For the text-containing cell, return its midpoint in [x, y] coordinate format. 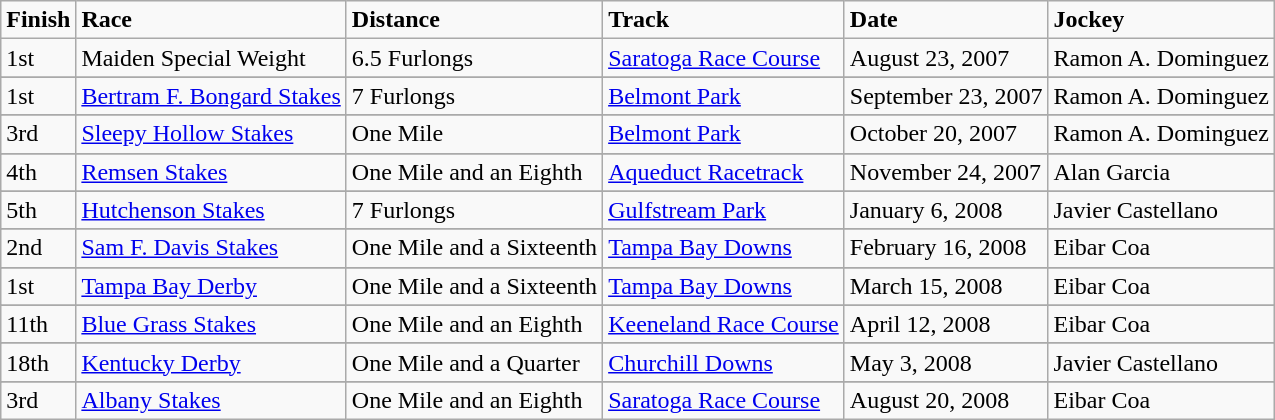
Keeneland Race Course [724, 324]
Albany Stakes [211, 400]
Track [724, 20]
November 24, 2007 [946, 172]
Finish [38, 20]
Date [946, 20]
Kentucky Derby [211, 362]
5th [38, 210]
One Mile and a Quarter [474, 362]
4th [38, 172]
Bertram F. Bongard Stakes [211, 96]
One Mile [474, 134]
August 23, 2007 [946, 58]
2nd [38, 248]
Sam F. Davis Stakes [211, 248]
Distance [474, 20]
May 3, 2008 [946, 362]
Tampa Bay Derby [211, 286]
April 12, 2008 [946, 324]
Remsen Stakes [211, 172]
Hutchenson Stakes [211, 210]
August 20, 2008 [946, 400]
March 15, 2008 [946, 286]
February 16, 2008 [946, 248]
Jockey [1161, 20]
January 6, 2008 [946, 210]
18th [38, 362]
Aqueduct Racetrack [724, 172]
Alan Garcia [1161, 172]
Maiden Special Weight [211, 58]
October 20, 2007 [946, 134]
Race [211, 20]
Blue Grass Stakes [211, 324]
Churchill Downs [724, 362]
Sleepy Hollow Stakes [211, 134]
Gulfstream Park [724, 210]
11th [38, 324]
September 23, 2007 [946, 96]
6.5 Furlongs [474, 58]
